Provide the (x, y) coordinate of the cell's center where the given text is located.  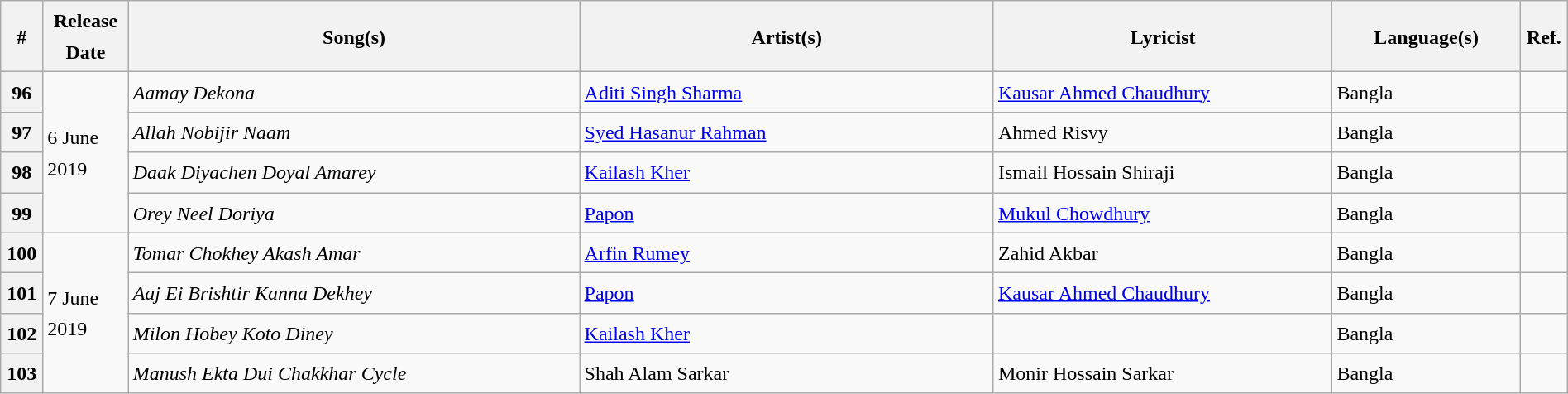
102 (22, 333)
Language(s) (1426, 36)
Syed Hasanur Rahman (786, 132)
7 June 2019 (86, 313)
Artist(s) (786, 36)
Mukul Chowdhury (1163, 212)
6 June 2019 (86, 152)
Tomar Chokhey Akash Amar (354, 253)
Release Date (86, 36)
Shah Alam Sarkar (786, 374)
Milon Hobey Koto Diney (354, 333)
96 (22, 93)
Ref. (1543, 36)
Manush Ekta Dui Chakkhar Cycle (354, 374)
Aaj Ei Brishtir Kanna Dekhey (354, 293)
100 (22, 253)
Orey Neel Doriya (354, 212)
Lyricist (1163, 36)
101 (22, 293)
Daak Diyachen Doyal Amarey (354, 172)
Arfin Rumey (786, 253)
Aditi Singh Sharma (786, 93)
Monir Hossain Sarkar (1163, 374)
98 (22, 172)
Allah Nobijir Naam (354, 132)
Song(s) (354, 36)
# (22, 36)
Zahid Akbar (1163, 253)
Aamay Dekona (354, 93)
Ismail Hossain Shiraji (1163, 172)
Ahmed Risvy (1163, 132)
97 (22, 132)
99 (22, 212)
103 (22, 374)
